Extract the [x, y] coordinate from the center of the cell holding the provided text.  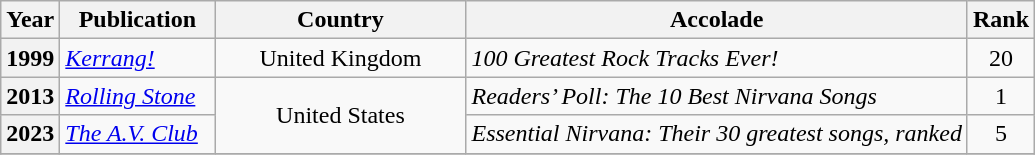
2023 [30, 134]
100 Greatest Rock Tracks Ever! [716, 58]
Rank [1000, 20]
Publication [138, 20]
1 [1000, 96]
The A.V. Club [138, 134]
2013 [30, 96]
20 [1000, 58]
United States [340, 115]
1999 [30, 58]
Essential Nirvana: Their 30 greatest songs, ranked [716, 134]
5 [1000, 134]
Country [340, 20]
Kerrang! [138, 58]
Readers’ Poll: The 10 Best Nirvana Songs [716, 96]
United Kingdom [340, 58]
Year [30, 20]
Rolling Stone [138, 96]
Accolade [716, 20]
